Output the [x, y] coordinate of the center of the cell containing the given text.  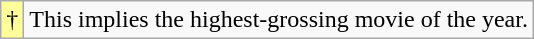
† [12, 20]
This implies the highest-grossing movie of the year. [279, 20]
